Determine the [X, Y] coordinate at the center of the cell enclosing the given text.  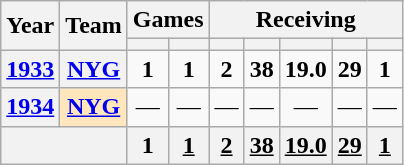
Games [168, 20]
1934 [30, 107]
1933 [30, 69]
Receiving [306, 20]
Year [30, 26]
Team [94, 26]
